For the text-containing cell, return its midpoint in (x, y) coordinate format. 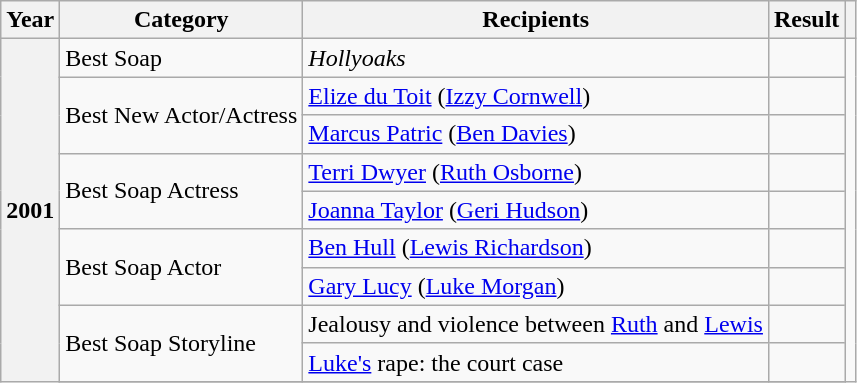
Result (806, 20)
Hollyoaks (536, 58)
Elize du Toit (Izzy Cornwell) (536, 96)
Jealousy and violence between Ruth and Lewis (536, 324)
2001 (30, 210)
Best Soap Actor (182, 267)
Best Soap Actress (182, 191)
Best New Actor/Actress (182, 115)
Gary Lucy (Luke Morgan) (536, 286)
Ben Hull (Lewis Richardson) (536, 248)
Category (182, 20)
Best Soap Storyline (182, 343)
Recipients (536, 20)
Terri Dwyer (Ruth Osborne) (536, 172)
Marcus Patric (Ben Davies) (536, 134)
Joanna Taylor (Geri Hudson) (536, 210)
Year (30, 20)
Luke's rape: the court case (536, 362)
Best Soap (182, 58)
